Output the (x, y) coordinate of the center of the cell containing the given text.  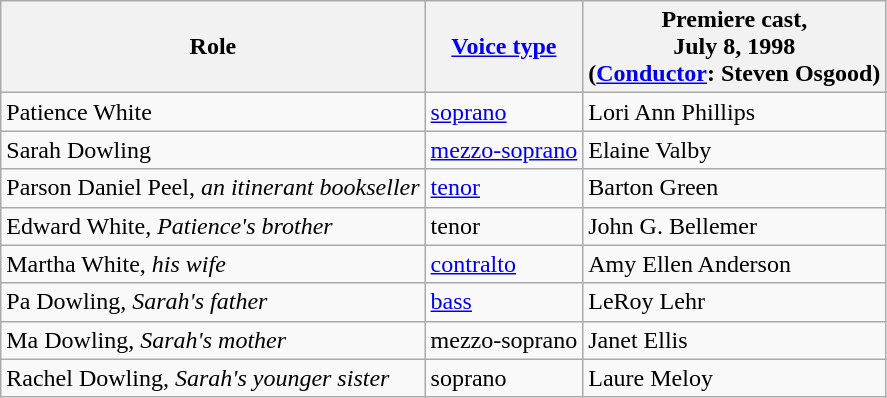
Lori Ann Phillips (734, 112)
contralto (504, 264)
Barton Green (734, 188)
bass (504, 302)
Role (213, 47)
John G. Bellemer (734, 226)
Voice type (504, 47)
Edward White, Patience's brother (213, 226)
Premiere cast,July 8, 1998(Conductor: Steven Osgood) (734, 47)
Parson Daniel Peel, an itinerant bookseller (213, 188)
Elaine Valby (734, 150)
Rachel Dowling, Sarah's younger sister (213, 378)
Sarah Dowling (213, 150)
Pa Dowling, Sarah's father (213, 302)
Patience White (213, 112)
Amy Ellen Anderson (734, 264)
LeRoy Lehr (734, 302)
Ma Dowling, Sarah's mother (213, 340)
Laure Meloy (734, 378)
Martha White, his wife (213, 264)
Janet Ellis (734, 340)
